Scan for the cell matching the given text and deliver its [x, y] coordinate at center. 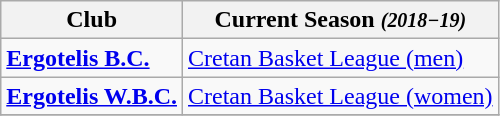
Cretan Basket League (men) [341, 58]
Cretan Basket League (women) [341, 96]
Club [92, 20]
Current Season (2018−19) [341, 20]
Ergotelis B.C. [92, 58]
Ergotelis W.B.C. [92, 96]
